For the text-containing cell, return its midpoint in (x, y) coordinate format. 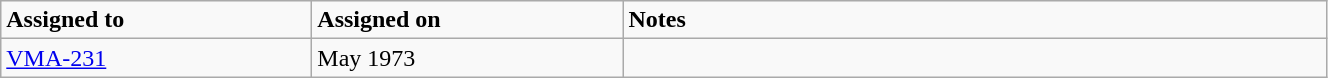
VMA-231 (156, 58)
Assigned to (156, 20)
Notes (975, 20)
May 1973 (468, 58)
Assigned on (468, 20)
